Provide the [x, y] coordinate of the cell's center where the given text is located.  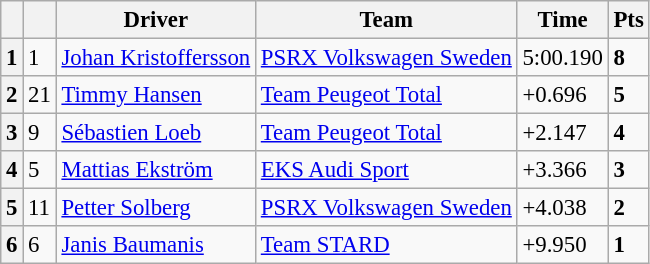
Janis Baumanis [156, 245]
EKS Audi Sport [386, 170]
Sébastien Loeb [156, 133]
5:00.190 [562, 58]
21 [40, 95]
+4.038 [562, 208]
Petter Solberg [156, 208]
Team STARD [386, 245]
Time [562, 20]
Mattias Ekström [156, 170]
8 [628, 58]
+0.696 [562, 95]
Pts [628, 20]
+3.366 [562, 170]
Johan Kristoffersson [156, 58]
Timmy Hansen [156, 95]
11 [40, 208]
+2.147 [562, 133]
+9.950 [562, 245]
Team [386, 20]
Driver [156, 20]
9 [40, 133]
